Output the [x, y] coordinate of the center of the cell containing the given text.  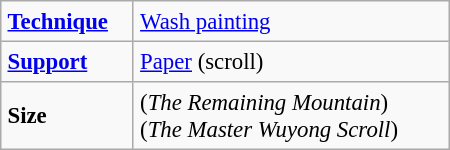
Paper (scroll) [291, 61]
(The Remaining Mountain) (The Master Wuyong Scroll) [291, 116]
Technique [68, 21]
Wash painting [291, 21]
Support [68, 61]
Size [68, 116]
